Identify which cell holds the provided text, then report its (x, y) central coordinate. 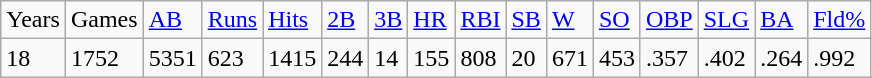
244 (346, 58)
.264 (782, 58)
1415 (292, 58)
1752 (104, 58)
SB (526, 20)
.992 (840, 58)
808 (480, 58)
.402 (726, 58)
OBP (669, 20)
Runs (232, 20)
18 (34, 58)
3B (388, 20)
SLG (726, 20)
Years (34, 20)
SO (616, 20)
671 (570, 58)
20 (526, 58)
Games (104, 20)
HR (432, 20)
2B (346, 20)
W (570, 20)
5351 (172, 58)
Hits (292, 20)
Fld% (840, 20)
AB (172, 20)
453 (616, 58)
623 (232, 58)
BA (782, 20)
RBI (480, 20)
14 (388, 58)
.357 (669, 58)
155 (432, 58)
